Capture the cell that displays the provided text and extract its (x, y) central coordinate. 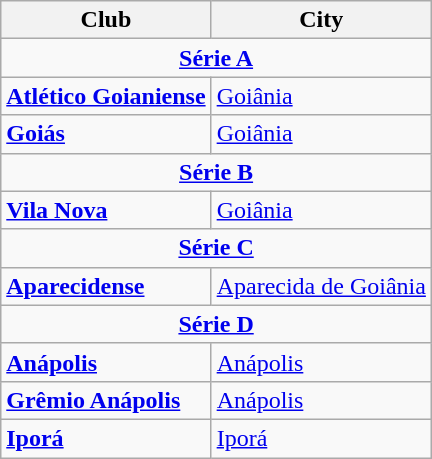
Série B (216, 172)
City (321, 20)
Grêmio Anápolis (106, 400)
Vila Nova (106, 210)
Série D (216, 324)
Aparecidense (106, 286)
Aparecida de Goiânia (321, 286)
Série C (216, 248)
Goiás (106, 134)
Club (106, 20)
Série A (216, 58)
Atlético Goianiense (106, 96)
